Extract the (X, Y) coordinate from the center of the cell holding the provided text.  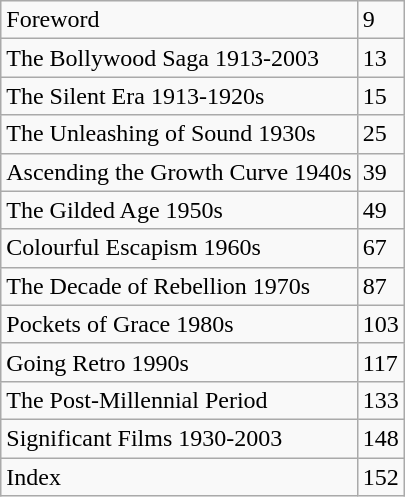
103 (380, 324)
117 (380, 362)
9 (380, 20)
67 (380, 248)
Going Retro 1990s (179, 362)
148 (380, 438)
Significant Films 1930-2003 (179, 438)
The Gilded Age 1950s (179, 210)
13 (380, 58)
15 (380, 96)
Foreword (179, 20)
39 (380, 172)
The Unleashing of Sound 1930s (179, 134)
25 (380, 134)
Ascending the Growth Curve 1940s (179, 172)
152 (380, 477)
The Post-Millennial Period (179, 400)
The Bollywood Saga 1913-2003 (179, 58)
The Decade of Rebellion 1970s (179, 286)
87 (380, 286)
Index (179, 477)
133 (380, 400)
Pockets of Grace 1980s (179, 324)
The Silent Era 1913-1920s (179, 96)
49 (380, 210)
Colourful Escapism 1960s (179, 248)
